Find where the given text appears and provide that cell's center as [x, y] coordinate. 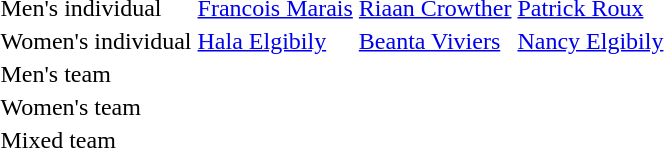
Hala Elgibily [275, 41]
Beanta Viviers [435, 41]
